Scan for the cell matching the given text and deliver its [X, Y] coordinate at center. 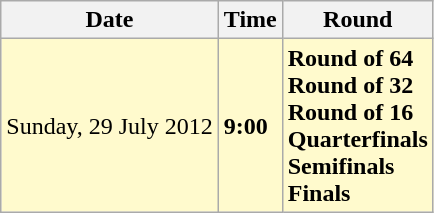
Sunday, 29 July 2012 [110, 126]
Time [250, 20]
Date [110, 20]
9:00 [250, 126]
Round [358, 20]
Round of 64Round of 32Round of 16QuarterfinalsSemifinalsFinals [358, 126]
